Find where the given text appears and provide that cell's center as [x, y] coordinate. 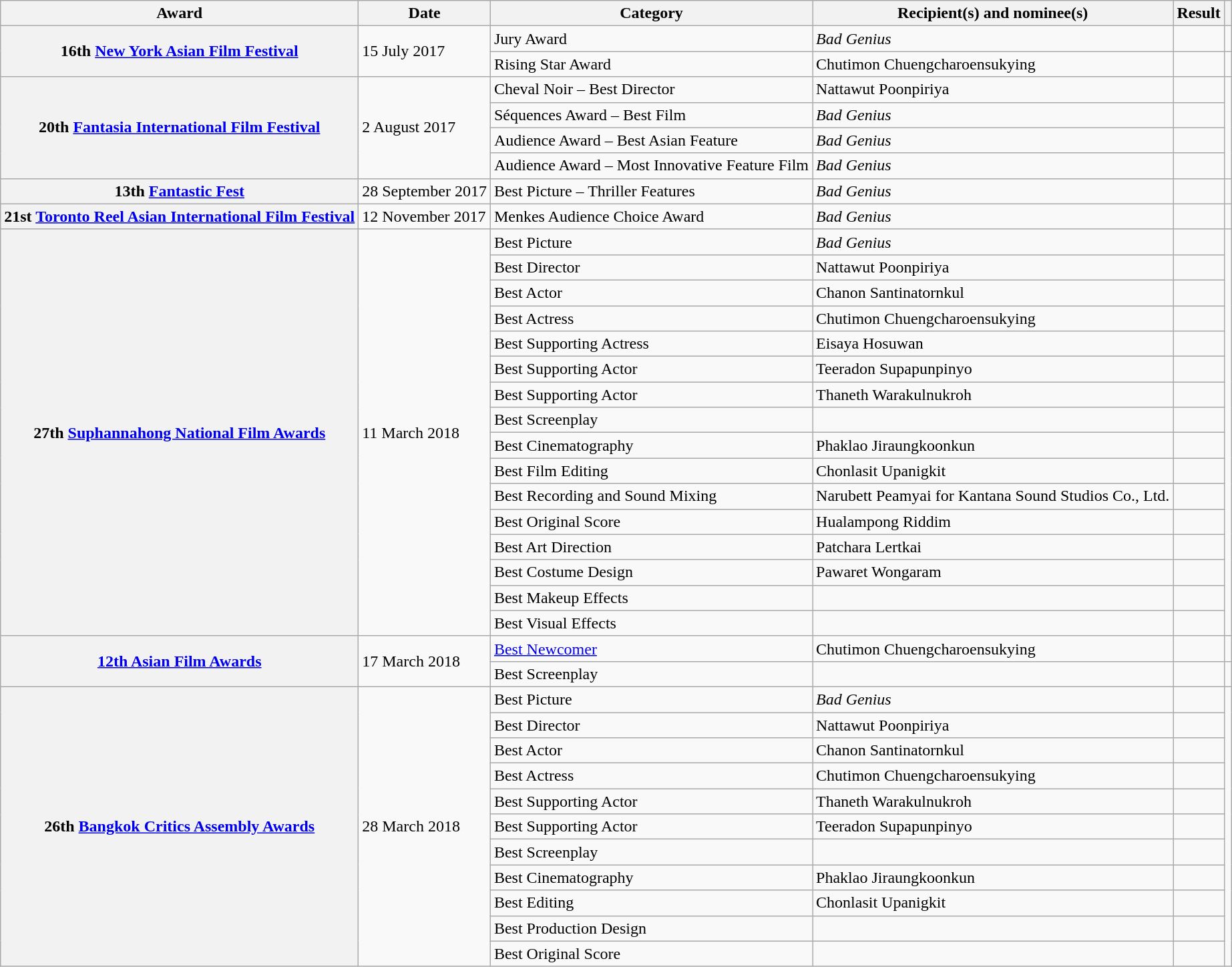
Cheval Noir – Best Director [651, 89]
Result [1199, 13]
Rising Star Award [651, 64]
Best Costume Design [651, 572]
Category [651, 13]
Best Visual Effects [651, 623]
Eisaya Hosuwan [993, 344]
12th Asian Film Awards [180, 661]
17 March 2018 [425, 661]
28 March 2018 [425, 827]
Patchara Lertkai [993, 547]
13th Fantastic Fest [180, 191]
Best Supporting Actress [651, 344]
Audience Award – Most Innovative Feature Film [651, 166]
Menkes Audience Choice Award [651, 216]
Séquences Award – Best Film [651, 115]
Best Film Editing [651, 471]
Best Newcomer [651, 648]
26th Bangkok Critics Assembly Awards [180, 827]
16th New York Asian Film Festival [180, 51]
20th Fantasia International Film Festival [180, 128]
Jury Award [651, 39]
Best Recording and Sound Mixing [651, 496]
Pawaret Wongaram [993, 572]
Best Makeup Effects [651, 598]
Best Picture – Thriller Features [651, 191]
Narubett Peamyai for Kantana Sound Studios Co., Ltd. [993, 496]
Award [180, 13]
Best Art Direction [651, 547]
27th Suphannahong National Film Awards [180, 433]
21st Toronto Reel Asian International Film Festival [180, 216]
28 September 2017 [425, 191]
Date [425, 13]
Hualampong Riddim [993, 522]
Recipient(s) and nominee(s) [993, 13]
15 July 2017 [425, 51]
12 November 2017 [425, 216]
Best Production Design [651, 928]
11 March 2018 [425, 433]
Best Editing [651, 903]
Audience Award – Best Asian Feature [651, 140]
2 August 2017 [425, 128]
